Pinpoint the cell where the given text exists, returning its [x, y] midpoint coordinate. 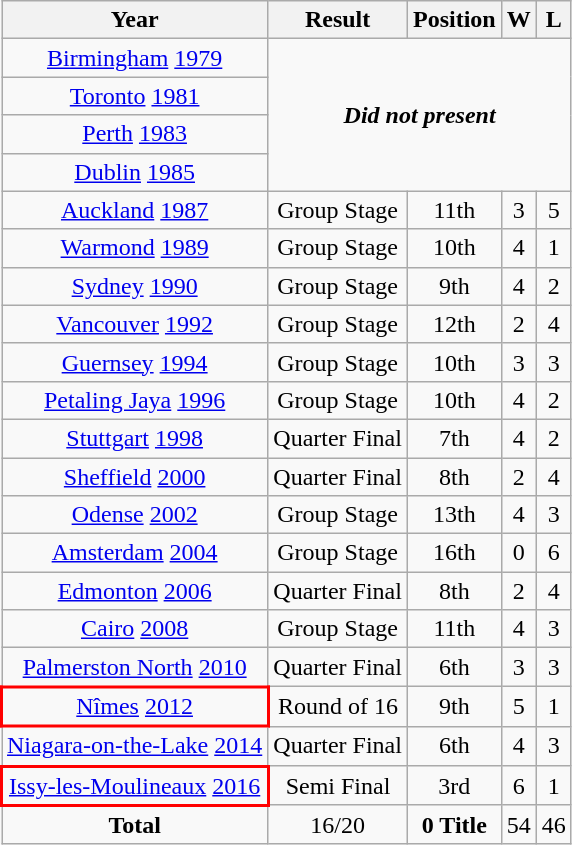
W [518, 20]
13th [454, 515]
Odense 2002 [135, 515]
Auckland 1987 [135, 210]
Position [454, 20]
L [554, 20]
0 Title [454, 824]
Niagara-on-the-Lake 2014 [135, 746]
46 [554, 824]
Year [135, 20]
Round of 16 [338, 707]
Vancouver 1992 [135, 324]
Birmingham 1979 [135, 58]
Result [338, 20]
Sheffield 2000 [135, 477]
Guernsey 1994 [135, 362]
Nîmes 2012 [135, 707]
Semi Final [338, 786]
Did not present [420, 115]
Issy-les-Moulineaux 2016 [135, 786]
Cairo 2008 [135, 629]
Amsterdam 2004 [135, 553]
Stuttgart 1998 [135, 438]
16/20 [338, 824]
Sydney 1990 [135, 286]
Total [135, 824]
Edmonton 2006 [135, 591]
54 [518, 824]
Dublin 1985 [135, 172]
Perth 1983 [135, 134]
Warmond 1989 [135, 248]
3rd [454, 786]
0 [518, 553]
7th [454, 438]
Toronto 1981 [135, 96]
12th [454, 324]
16th [454, 553]
Petaling Jaya 1996 [135, 400]
Palmerston North 2010 [135, 668]
